Return the [x, y] coordinate for the center point of the cell that contains the specified text.  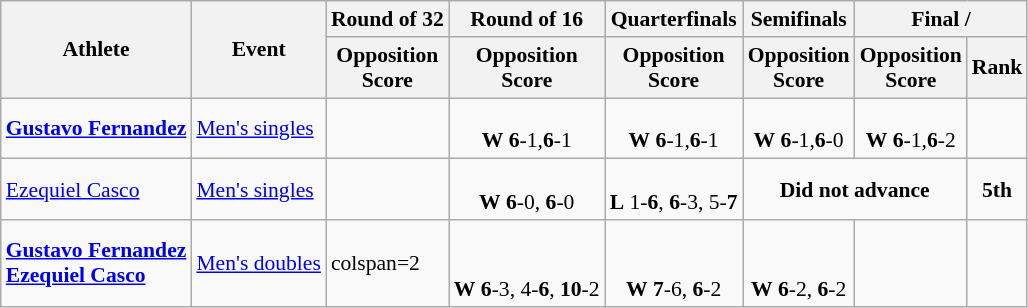
Athlete [96, 50]
W 7-6, 6-2 [674, 264]
Gustavo FernandezEzequiel Casco [96, 264]
5th [998, 190]
Round of 16 [527, 19]
Semifinals [799, 19]
W 6-0, 6-0 [527, 190]
Final / [942, 19]
W 6-1,6-0 [799, 128]
Quarterfinals [674, 19]
W 6-3, 4-6, 10-2 [527, 264]
Event [258, 50]
colspan=2 [388, 264]
Round of 32 [388, 19]
Rank [998, 68]
Ezequiel Casco [96, 190]
W 6-1,6-2 [911, 128]
Men's doubles [258, 264]
L 1-6, 6-3, 5-7 [674, 190]
Did not advance [855, 190]
Gustavo Fernandez [96, 128]
W 6-2, 6-2 [799, 264]
